From the cell containing the given text, extract its center point as (x, y) coordinate. 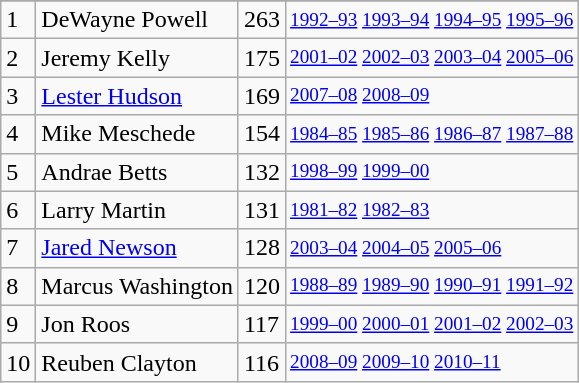
1988–89 1989–90 1990–91 1991–92 (432, 286)
1981–82 1982–83 (432, 210)
2 (18, 58)
10 (18, 362)
131 (262, 210)
Mike Meschede (138, 134)
154 (262, 134)
117 (262, 324)
Lester Hudson (138, 96)
1999–00 2000–01 2001–02 2002–03 (432, 324)
128 (262, 248)
Jared Newson (138, 248)
1992–93 1993–94 1994–95 1995–96 (432, 20)
2007–08 2008–09 (432, 96)
1984–85 1985–86 1986–87 1987–88 (432, 134)
4 (18, 134)
Jeremy Kelly (138, 58)
169 (262, 96)
Marcus Washington (138, 286)
263 (262, 20)
Jon Roos (138, 324)
2003–04 2004–05 2005–06 (432, 248)
1 (18, 20)
3 (18, 96)
175 (262, 58)
2001–02 2002–03 2003–04 2005–06 (432, 58)
Larry Martin (138, 210)
5 (18, 172)
2008–09 2009–10 2010–11 (432, 362)
120 (262, 286)
Andrae Betts (138, 172)
132 (262, 172)
1998–99 1999–00 (432, 172)
7 (18, 248)
9 (18, 324)
Reuben Clayton (138, 362)
6 (18, 210)
116 (262, 362)
DeWayne Powell (138, 20)
8 (18, 286)
